Detect which cell encompasses the target text, then output its [X, Y] center coordinate. 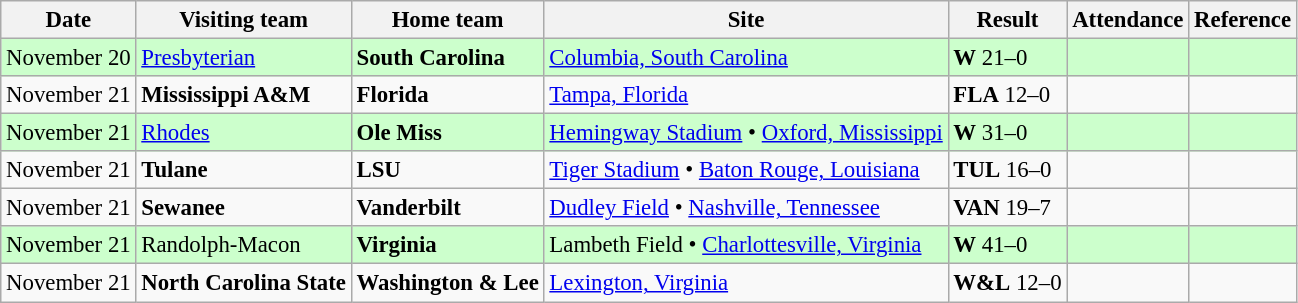
Lexington, Virginia [746, 283]
Washington & Lee [448, 283]
Florida [448, 95]
Visiting team [244, 20]
Randolph-Macon [244, 245]
Tampa, Florida [746, 95]
W 31–0 [1008, 133]
Hemingway Stadium • Oxford, Mississippi [746, 133]
Attendance [1128, 20]
Result [1008, 20]
Tulane [244, 170]
LSU [448, 170]
North Carolina State [244, 283]
November 20 [68, 58]
Reference [1243, 20]
Mississippi A&M [244, 95]
W 21–0 [1008, 58]
Presbyterian [244, 58]
VAN 19–7 [1008, 208]
Lambeth Field • Charlottesville, Virginia [746, 245]
W 41–0 [1008, 245]
Virginia [448, 245]
Sewanee [244, 208]
W&L 12–0 [1008, 283]
Date [68, 20]
Home team [448, 20]
Columbia, South Carolina [746, 58]
Rhodes [244, 133]
Tiger Stadium • Baton Rouge, Louisiana [746, 170]
Site [746, 20]
FLA 12–0 [1008, 95]
Vanderbilt [448, 208]
Dudley Field • Nashville, Tennessee [746, 208]
South Carolina [448, 58]
Ole Miss [448, 133]
TUL 16–0 [1008, 170]
